Detect which cell encompasses the target text, then output its [x, y] center coordinate. 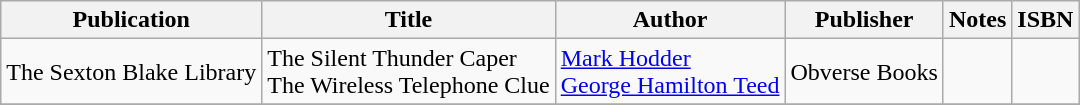
ISBN [1046, 20]
Obverse Books [864, 72]
Publication [132, 20]
Publisher [864, 20]
The Silent Thunder CaperThe Wireless Telephone Clue [408, 72]
The Sexton Blake Library [132, 72]
Title [408, 20]
Notes [977, 20]
Mark Hodder George Hamilton Teed [670, 72]
Author [670, 20]
